Detect which cell encompasses the target text, then output its (X, Y) center coordinate. 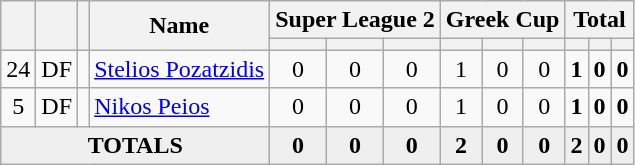
Super League 2 (356, 20)
24 (18, 69)
Greek Cup (502, 20)
TOTALS (136, 145)
Nikos Peios (180, 107)
Name (180, 26)
Stelios Pozatzidis (180, 69)
5 (18, 107)
Total (600, 20)
